Extract the [X, Y] coordinate from the center of the cell holding the provided text.  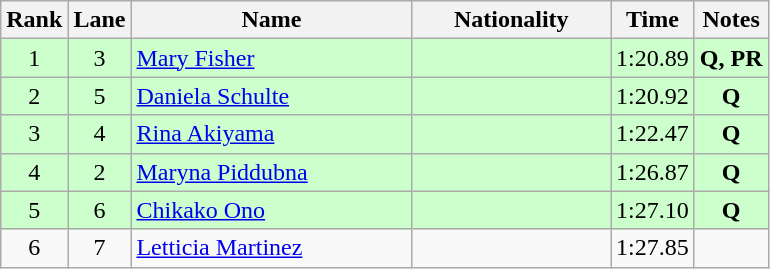
Daniela Schulte [272, 96]
1:20.92 [653, 96]
Name [272, 20]
Chikako Ono [272, 210]
Mary Fisher [272, 58]
7 [100, 248]
1:20.89 [653, 58]
Time [653, 20]
Q, PR [731, 58]
1:27.10 [653, 210]
Notes [731, 20]
1:22.47 [653, 134]
1:27.85 [653, 248]
Rank [34, 20]
Rina Akiyama [272, 134]
Letticia Martinez [272, 248]
1:26.87 [653, 172]
1 [34, 58]
Nationality [512, 20]
Lane [100, 20]
Maryna Piddubna [272, 172]
